Extract the [X, Y] coordinate from the center of the cell holding the provided text.  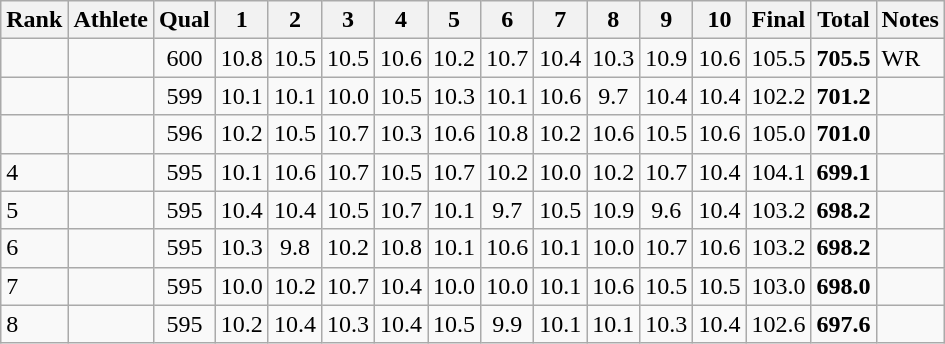
Qual [185, 20]
599 [185, 96]
705.5 [844, 58]
Notes [910, 20]
701.0 [844, 134]
9 [666, 20]
3 [348, 20]
1 [242, 20]
9.8 [294, 248]
Total [844, 20]
105.5 [778, 58]
Rank [34, 20]
105.0 [778, 134]
Final [778, 20]
10 [720, 20]
701.2 [844, 96]
WR [910, 58]
9.6 [666, 210]
9.9 [508, 324]
104.1 [778, 172]
600 [185, 58]
102.6 [778, 324]
102.2 [778, 96]
698.0 [844, 286]
697.6 [844, 324]
596 [185, 134]
103.0 [778, 286]
2 [294, 20]
699.1 [844, 172]
Athlete [111, 20]
